Output the [x, y] coordinate of the center of the cell containing the given text.  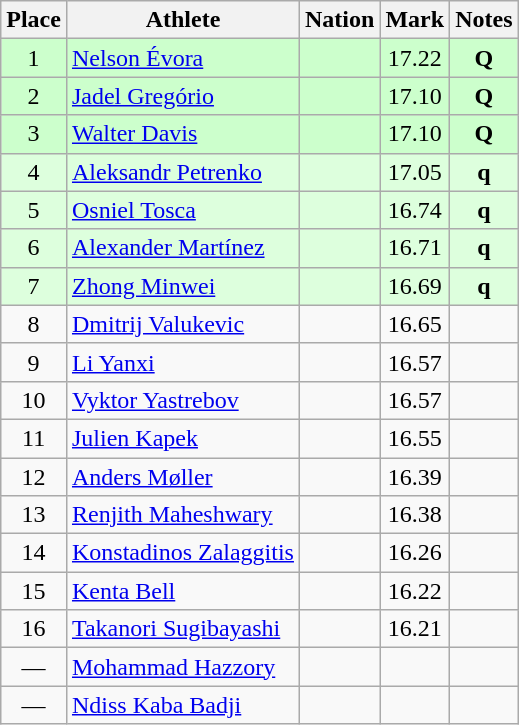
Osniel Tosca [182, 210]
16.39 [415, 477]
Mark [415, 20]
16.21 [415, 629]
Nation [339, 20]
16 [34, 629]
17.22 [415, 58]
Walter Davis [182, 134]
Julien Kapek [182, 438]
Ndiss Kaba Badji [182, 705]
16.22 [415, 591]
7 [34, 286]
16.74 [415, 210]
Renjith Maheshwary [182, 515]
Li Yanxi [182, 362]
4 [34, 172]
2 [34, 96]
5 [34, 210]
Takanori Sugibayashi [182, 629]
6 [34, 248]
Dmitrij Valukevic [182, 324]
9 [34, 362]
Alexander Martínez [182, 248]
15 [34, 591]
16.38 [415, 515]
Mohammad Hazzory [182, 667]
17.05 [415, 172]
16.71 [415, 248]
1 [34, 58]
3 [34, 134]
Athlete [182, 20]
10 [34, 400]
16.26 [415, 553]
11 [34, 438]
Notes [484, 20]
Zhong Minwei [182, 286]
Place [34, 20]
8 [34, 324]
12 [34, 477]
Konstadinos Zalaggitis [182, 553]
13 [34, 515]
16.55 [415, 438]
Aleksandr Petrenko [182, 172]
16.65 [415, 324]
Nelson Évora [182, 58]
14 [34, 553]
Jadel Gregório [182, 96]
16.69 [415, 286]
Kenta Bell [182, 591]
Anders Møller [182, 477]
Vyktor Yastrebov [182, 400]
